Detect which cell encompasses the target text, then output its (x, y) center coordinate. 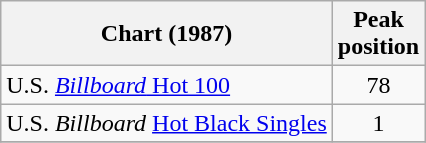
Chart (1987) (167, 34)
U.S. Billboard Hot 100 (167, 85)
78 (378, 85)
Peakposition (378, 34)
U.S. Billboard Hot Black Singles (167, 123)
1 (378, 123)
